Pinpoint the cell where the given text exists, returning its [x, y] midpoint coordinate. 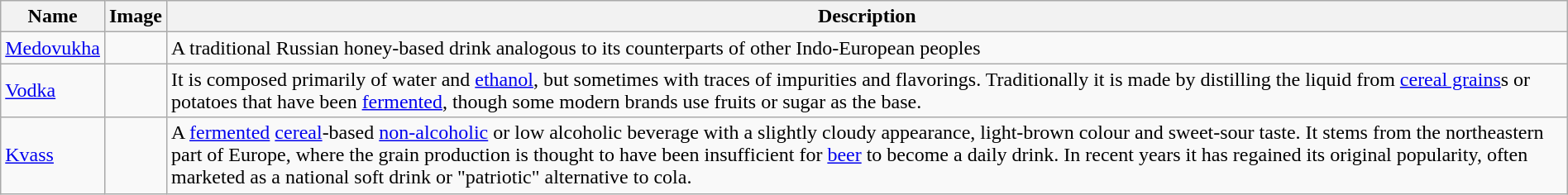
Description [868, 17]
A traditional Russian honey-based drink analogous to its counterparts of other Indo-European peoples [868, 48]
Kvass [53, 155]
Image [136, 17]
Name [53, 17]
Vodka [53, 91]
Medovukha [53, 48]
